Output the (x, y) coordinate of the center of the cell containing the given text.  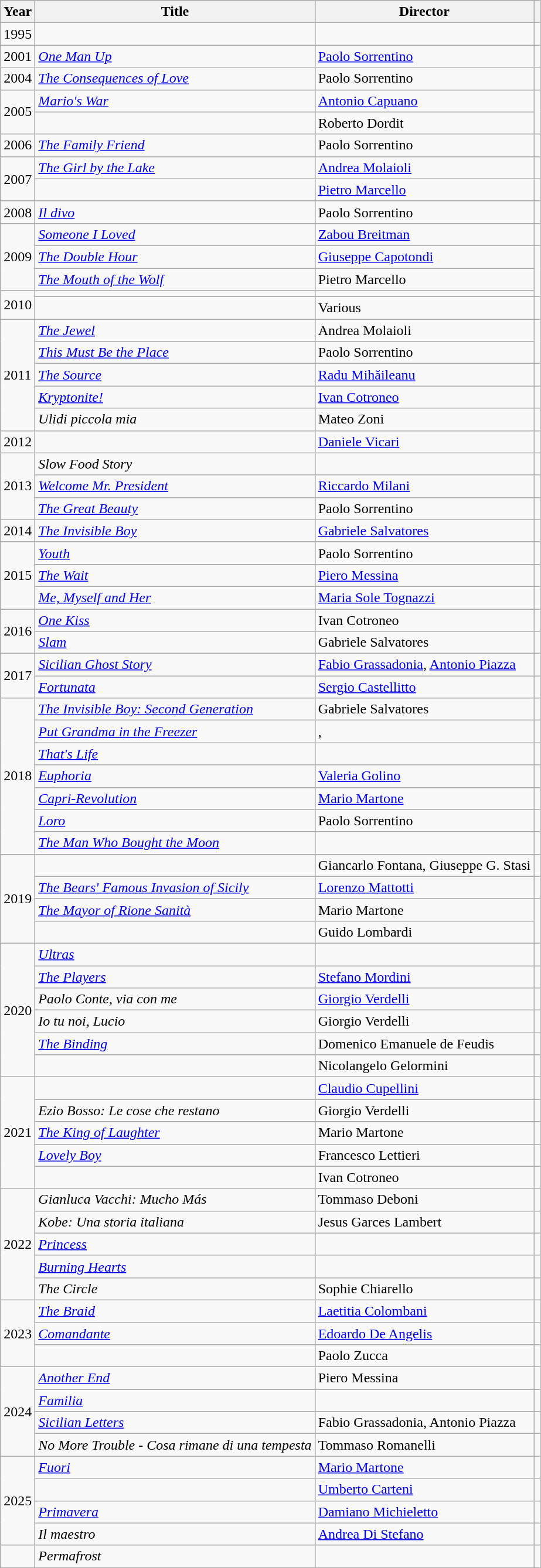
Year (18, 12)
Sergio Castellitto (424, 687)
Laetitia Colombani (424, 1311)
Permafrost (175, 1556)
2001 (18, 56)
No More Trouble - Cosa rimane di una tempesta (175, 1445)
The Circle (175, 1289)
Sicilian Letters (175, 1423)
Ultras (175, 954)
2022 (18, 1244)
The Bears' Famous Invasion of Sicily (175, 887)
2010 (18, 305)
The Binding (175, 1044)
Tommaso Romanelli (424, 1445)
Someone I Loved (175, 234)
Io tu noi, Lucio (175, 1022)
Jesus Garces Lambert (424, 1222)
Comandante (175, 1334)
Andrea Di Stefano (424, 1534)
Claudio Cupellini (424, 1088)
The Girl by the Lake (175, 168)
Familia (175, 1400)
The Invisible Boy (175, 531)
This Must Be the Place (175, 353)
Il divo (175, 212)
2006 (18, 145)
Slow Food Story (175, 464)
The Source (175, 375)
Euphoria (175, 776)
Title (175, 12)
Primavera (175, 1512)
2004 (18, 78)
Giuseppe Capotondi (424, 257)
Valeria Golino (424, 776)
Maria Sole Tognazzi (424, 597)
2021 (18, 1133)
The Man Who Bought the Moon (175, 843)
Paolo Zucca (424, 1356)
The King of Laughter (175, 1133)
The Mouth of the Wolf (175, 279)
2016 (18, 631)
Damiano Michieletto (424, 1512)
Edoardo De Angelis (424, 1334)
2008 (18, 212)
Kobe: Una storia italiana (175, 1222)
The Braid (175, 1311)
One Man Up (175, 56)
Nicolangelo Gelormini (424, 1066)
2023 (18, 1333)
The Consequences of Love (175, 78)
Paolo Conte, via con me (175, 999)
Capri-Revolution (175, 798)
Another End (175, 1378)
Il maestro (175, 1534)
The Mayor of Rione Sanità (175, 910)
2012 (18, 442)
Gianluca Vacchi: Mucho Más (175, 1200)
2024 (18, 1412)
2009 (18, 257)
2007 (18, 179)
Mario's War (175, 101)
Roberto Dordit (424, 123)
Guido Lombardi (424, 932)
Francesco Lettieri (424, 1155)
Ulidi piccola mia (175, 419)
1995 (18, 34)
2017 (18, 676)
Umberto Carteni (424, 1490)
Me, Myself and Her (175, 597)
Youth (175, 553)
Antonio Capuano (424, 101)
2013 (18, 486)
2025 (18, 1501)
Kryptonite! (175, 397)
Stefano Mordini (424, 976)
Daniele Vicari (424, 442)
One Kiss (175, 620)
Loro (175, 821)
Giancarlo Fontana, Giuseppe G. Stasi (424, 865)
Sicilian Ghost Story (175, 665)
Put Grandma in the Freezer (175, 732)
Lorenzo Mattotti (424, 887)
The Players (175, 976)
Sophie Chiarello (424, 1289)
The Jewel (175, 330)
Welcome Mr. President (175, 486)
Zabou Breitman (424, 234)
Director (424, 12)
2018 (18, 776)
Various (424, 308)
Princess (175, 1244)
2020 (18, 1010)
Slam (175, 643)
The Family Friend (175, 145)
The Great Beauty (175, 508)
Lovely Boy (175, 1155)
Fuori (175, 1467)
2014 (18, 531)
The Double Hour (175, 257)
Riccardo Milani (424, 486)
Ezio Bosso: Le cose che restano (175, 1111)
The Wait (175, 575)
2019 (18, 899)
That's Life (175, 754)
The Invisible Boy: Second Generation (175, 709)
, (424, 732)
2011 (18, 375)
Mateo Zoni (424, 419)
Burning Hearts (175, 1266)
2015 (18, 575)
Radu Mihăileanu (424, 375)
Tommaso Deboni (424, 1200)
2005 (18, 112)
Fortunata (175, 687)
Domenico Emanuele de Feudis (424, 1044)
